Locate the cell with the specified text and output its [X, Y] center coordinate. 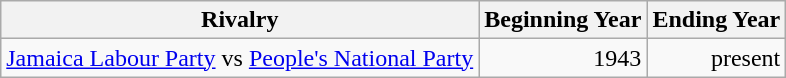
Jamaica Labour Party vs People's National Party [240, 58]
present [716, 58]
Ending Year [716, 20]
Beginning Year [563, 20]
1943 [563, 58]
Rivalry [240, 20]
